From the cell containing the given text, extract its center point as (X, Y) coordinate. 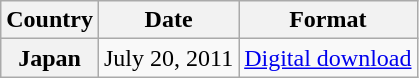
Date (168, 20)
Format (328, 20)
Digital download (328, 58)
July 20, 2011 (168, 58)
Country (50, 20)
Japan (50, 58)
